Determine the [x, y] coordinate at the center of the cell enclosing the given text.  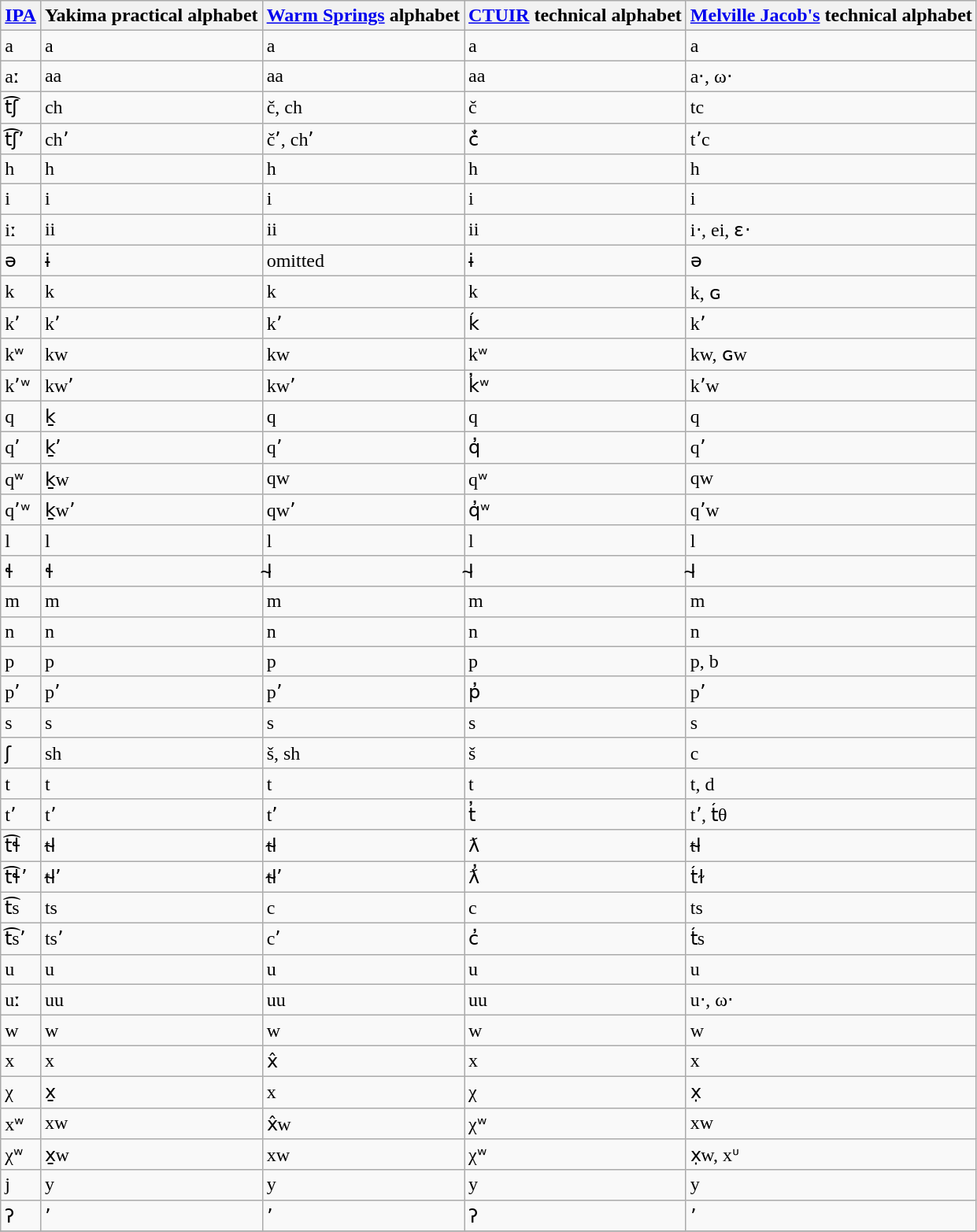
ḱ [575, 323]
qʼʷ [20, 510]
kʼw [831, 386]
qwʼ [363, 510]
q̓ [575, 448]
š [575, 753]
kʼʷ [20, 386]
čʼ, chʼ [363, 139]
a⋅, ω⋅ [831, 76]
omitted [363, 261]
x̂w [363, 1123]
uː [20, 1000]
ḵʼ [151, 448]
Warm Springs alphabet [363, 16]
chʼ [151, 139]
tʼc [831, 139]
c̓ [575, 939]
x̱w [151, 1155]
x̣ [831, 1092]
ʃ [20, 753]
t́ɫ [831, 877]
iː [20, 230]
t, d [831, 783]
x̂ [363, 1061]
tʼ, t́θ [831, 814]
kw, ɢw [831, 354]
ḵ [151, 416]
i⋅, ei, ɛ⋅ [831, 230]
x̱ [151, 1092]
t͡ʃ [20, 107]
tsʼ [151, 939]
cʼ [363, 939]
qʼw [831, 510]
ḵwʼ [151, 510]
ƛ [575, 845]
IPA [20, 16]
š, sh [363, 753]
tc [831, 107]
k̓ʷ [575, 386]
t͡ɬ [20, 845]
Yakima practical alphabet [151, 16]
p, b [831, 661]
t͡sʼ [20, 939]
č [575, 107]
ch [151, 107]
sh [151, 753]
t͡ʃʼ [20, 139]
t͡s [20, 908]
t̓ [575, 814]
u⋅, ω⋅ [831, 1000]
k, ɢ [831, 292]
ƛ̓ [575, 877]
ḵw [151, 479]
p̓ [575, 692]
t͡ɬʼ [20, 877]
aː [20, 76]
t́s [831, 939]
xʷ [20, 1123]
j [20, 1185]
x̣w, xᶸ [831, 1155]
q̓ʷ [575, 510]
č, ch [363, 107]
CTUIR technical alphabet [575, 16]
č̓ [575, 139]
Melville Jacob's technical alphabet [831, 16]
